Detect which cell encompasses the target text, then output its (x, y) center coordinate. 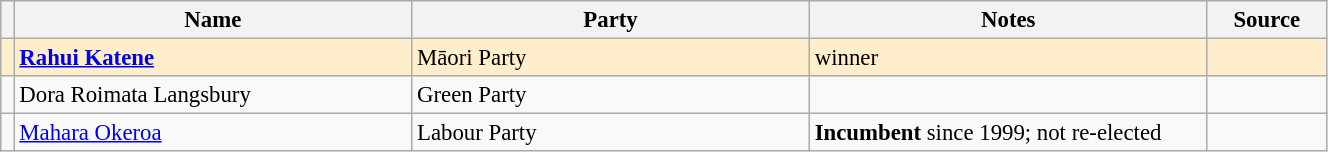
Mahara Okeroa (213, 133)
winner (1008, 58)
Source (1266, 20)
Māori Party (611, 58)
Notes (1008, 20)
Incumbent since 1999; not re-elected (1008, 133)
Name (213, 20)
Labour Party (611, 133)
Green Party (611, 95)
Rahui Katene (213, 58)
Dora Roimata Langsbury (213, 95)
Party (611, 20)
